Capture the cell that displays the provided text and extract its (x, y) central coordinate. 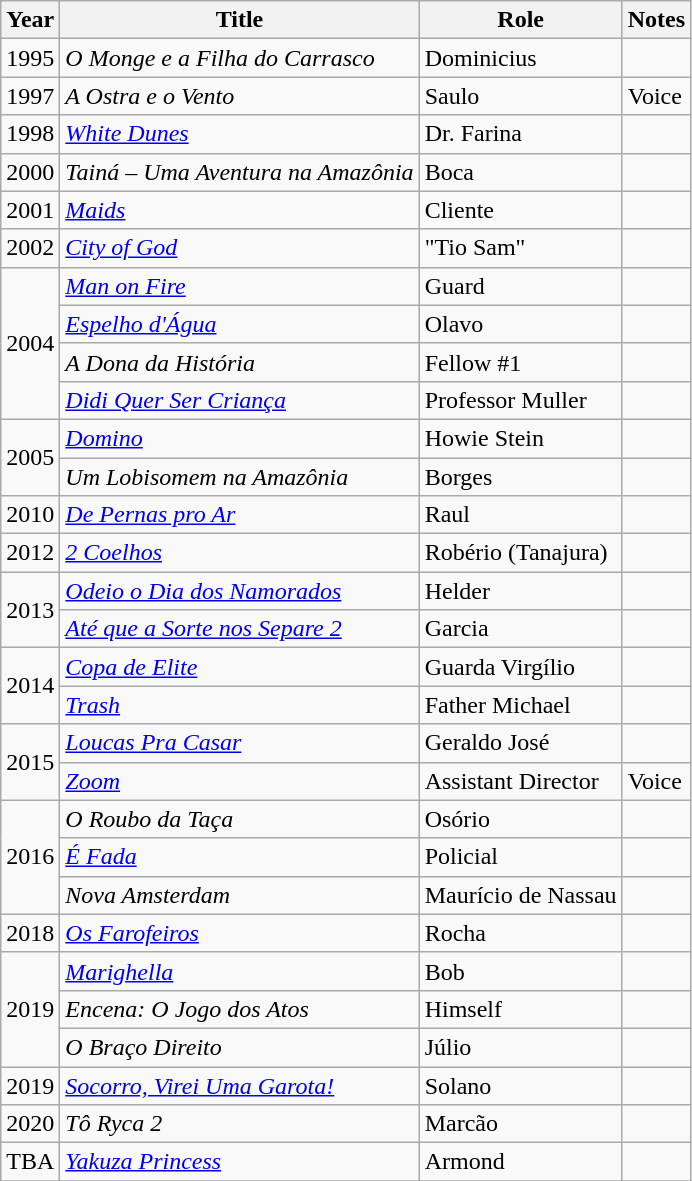
2016 (30, 857)
Até que a Sorte nos Separe 2 (240, 629)
Tainá – Uma Aventura na Amazônia (240, 172)
2004 (30, 343)
City of God (240, 248)
Zoom (240, 781)
Raul (520, 515)
White Dunes (240, 134)
Cliente (520, 210)
2010 (30, 515)
2002 (30, 248)
Saulo (520, 96)
Encena: O Jogo dos Atos (240, 1009)
De Pernas pro Ar (240, 515)
Policial (520, 857)
Os Farofeiros (240, 933)
Garcia (520, 629)
Role (520, 20)
2005 (30, 457)
O Roubo da Taça (240, 819)
Borges (520, 477)
Maurício de Nassau (520, 895)
Armond (520, 1162)
1997 (30, 96)
Osório (520, 819)
Notes (656, 20)
Robério (Tanajura) (520, 553)
Father Michael (520, 705)
Guarda Virgílio (520, 667)
1998 (30, 134)
2014 (30, 686)
Howie Stein (520, 438)
Júlio (520, 1047)
Year (30, 20)
2001 (30, 210)
Marighella (240, 971)
Bob (520, 971)
Himself (520, 1009)
Odeio o Dia dos Namorados (240, 591)
Domino (240, 438)
Loucas Pra Casar (240, 743)
O Braço Direito (240, 1047)
Helder (520, 591)
Socorro, Virei Uma Garota! (240, 1085)
Trash (240, 705)
Maids (240, 210)
A Dona da História (240, 362)
Didi Quer Ser Criança (240, 400)
2 Coelhos (240, 553)
Assistant Director (520, 781)
Title (240, 20)
Olavo (520, 324)
Dr. Farina (520, 134)
TBA (30, 1162)
Tô Ryca 2 (240, 1124)
Professor Muller (520, 400)
Copa de Elite (240, 667)
Yakuza Princess (240, 1162)
2015 (30, 762)
2012 (30, 553)
"Tio Sam" (520, 248)
Espelho d'Água (240, 324)
1995 (30, 58)
Solano (520, 1085)
2020 (30, 1124)
Fellow #1 (520, 362)
Guard (520, 286)
Boca (520, 172)
2013 (30, 610)
A Ostra e o Vento (240, 96)
Geraldo José (520, 743)
Nova Amsterdam (240, 895)
2000 (30, 172)
Dominicius (520, 58)
Um Lobisomem na Amazônia (240, 477)
Man on Fire (240, 286)
O Monge e a Filha do Carrasco (240, 58)
Rocha (520, 933)
2018 (30, 933)
Marcão (520, 1124)
É Fada (240, 857)
